Search for the cell housing the specified text and yield its (x, y) center coordinate. 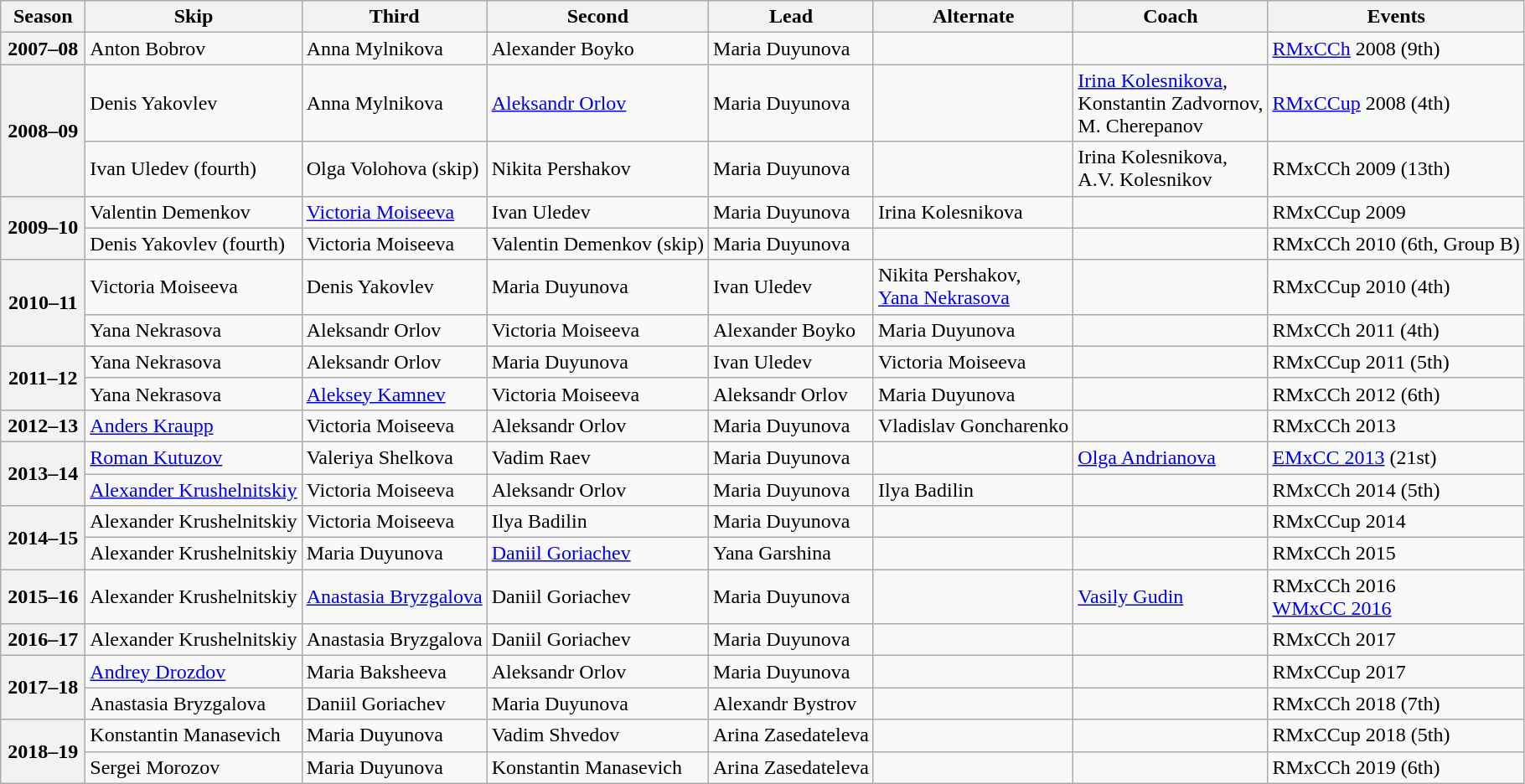
EMxCC 2013 (21st) (1396, 457)
Aleksey Kamnev (394, 394)
Skip (194, 17)
Yana Garshina (791, 554)
2010–11 (44, 303)
2013–14 (44, 473)
Valentin Demenkov (skip) (597, 244)
RMxCCup 2010 (4th) (1396, 286)
Events (1396, 17)
2016–17 (44, 640)
RMxCCh 2015 (1396, 554)
Anders Kraupp (194, 426)
Roman Kutuzov (194, 457)
2011–12 (44, 378)
Vasily Gudin (1171, 596)
Alternate (973, 17)
Olga Volohova (skip) (394, 169)
2015–16 (44, 596)
Maria Baksheeva (394, 672)
RMxCCh 2010 (6th, Group В) (1396, 244)
2018–19 (44, 751)
RMxCCh 2018 (7th) (1396, 704)
2007–08 (44, 49)
RMxCCh 2013 (1396, 426)
Lead (791, 17)
Irina Kolesnikova,A.V. Kolesnikov (1171, 169)
RMxCCup 2011 (5th) (1396, 362)
Olga Andrianova (1171, 457)
Nikita Pershakov,Yana Nekrasova (973, 286)
RMxCCh 2008 (9th) (1396, 49)
Anton Bobrov (194, 49)
Valeriya Shelkova (394, 457)
Irina Kolesnikova,Konstantin Zadvornov,M. Cherepanov (1171, 103)
RMxCCh 2019 (6th) (1396, 767)
2008–09 (44, 131)
Nikita Pershakov (597, 169)
Irina Kolesnikova (973, 212)
Andrey Drozdov (194, 672)
2012–13 (44, 426)
RMxCCh 2011 (4th) (1396, 330)
Coach (1171, 17)
RMxCCh 2014 (5th) (1396, 490)
Vadim Shvedov (597, 735)
RMxCCh 2009 (13th) (1396, 169)
RMxCCh 2017 (1396, 640)
RMxCCh 2016 WMxCC 2016 (1396, 596)
RMxCCup 2014 (1396, 522)
Alexandr Bystrov (791, 704)
Season (44, 17)
2014–15 (44, 538)
Valentin Demenkov (194, 212)
RMxCCup 2017 (1396, 672)
Ivan Uledev (fourth) (194, 169)
RMxCCup 2018 (5th) (1396, 735)
2017–18 (44, 688)
Sergei Morozov (194, 767)
Vladislav Goncharenko (973, 426)
Second (597, 17)
Vadim Raev (597, 457)
RMxCCup 2008 (4th) (1396, 103)
2009–10 (44, 228)
Third (394, 17)
RMxCCh 2012 (6th) (1396, 394)
RMxCCup 2009 (1396, 212)
Denis Yakovlev (fourth) (194, 244)
